Scan for the cell matching the given text and deliver its [X, Y] coordinate at center. 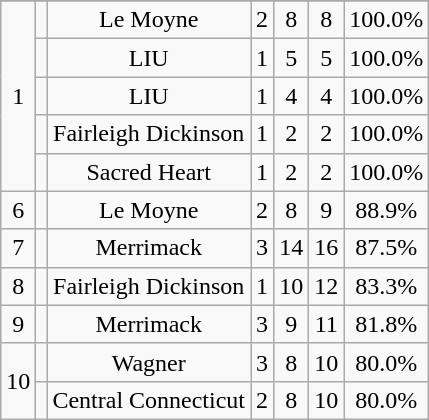
7 [18, 248]
88.9% [386, 210]
Central Connecticut [149, 400]
14 [292, 248]
81.8% [386, 324]
12 [326, 286]
87.5% [386, 248]
Sacred Heart [149, 172]
83.3% [386, 286]
6 [18, 210]
11 [326, 324]
16 [326, 248]
Wagner [149, 362]
